For the text-containing cell, return its midpoint in (x, y) coordinate format. 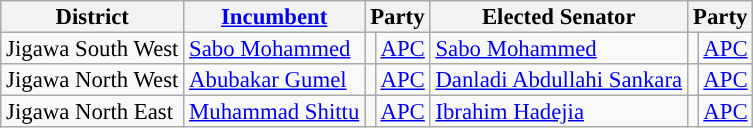
Incumbent (274, 17)
District (92, 17)
Jigawa South West (92, 49)
Jigawa North West (92, 80)
Abubakar Gumel (274, 80)
Elected Senator (558, 17)
Danladi Abdullahi Sankara (558, 80)
Jigawa North East (92, 112)
Ibrahim Hadejia (558, 112)
Muhammad Shittu (274, 112)
